Return (X, Y) of the center of cell containing provided text 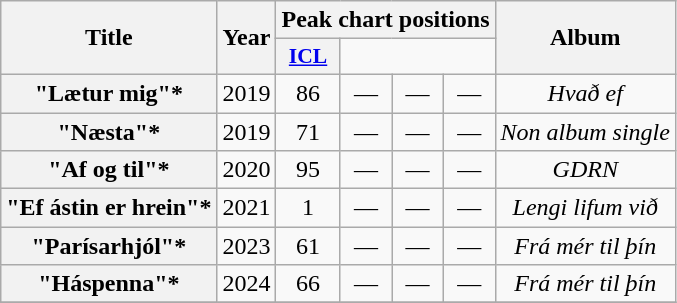
66 (308, 284)
Year (246, 38)
ICL (308, 57)
2020 (246, 170)
86 (308, 93)
"Háspenna"* (109, 284)
71 (308, 131)
Hvað ef (585, 93)
2021 (246, 208)
"Ef ástin er hrein"* (109, 208)
"Parísarhjól"* (109, 246)
2023 (246, 246)
Title (109, 38)
2024 (246, 284)
"Næsta"* (109, 131)
Lengi lifum við (585, 208)
95 (308, 170)
Album (585, 38)
Non album single (585, 131)
Peak chart positions (386, 20)
"Af og til"* (109, 170)
1 (308, 208)
61 (308, 246)
GDRN (585, 170)
"Lætur mig"* (109, 93)
